Find where the given text appears and provide that cell's center as (x, y) coordinate. 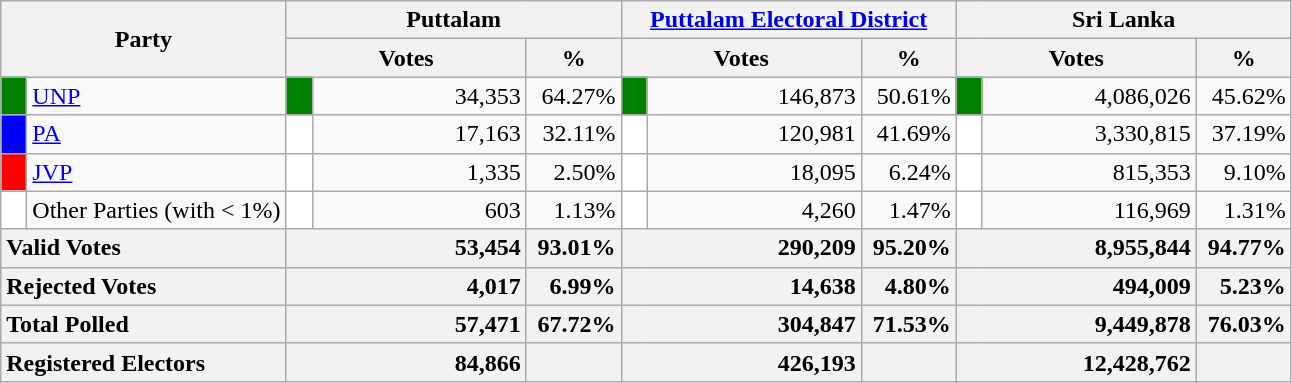
116,969 (1089, 210)
1,335 (419, 172)
6.24% (908, 172)
Registered Electors (144, 362)
57,471 (406, 324)
4,260 (754, 210)
18,095 (754, 172)
494,009 (1076, 286)
Rejected Votes (144, 286)
4,017 (406, 286)
JVP (156, 172)
94.77% (1244, 248)
67.72% (574, 324)
37.19% (1244, 134)
50.61% (908, 96)
2.50% (574, 172)
45.62% (1244, 96)
6.99% (574, 286)
1.31% (1244, 210)
Puttalam Electoral District (788, 20)
3,330,815 (1089, 134)
UNP (156, 96)
71.53% (908, 324)
4,086,026 (1089, 96)
64.27% (574, 96)
290,209 (741, 248)
Other Parties (with < 1%) (156, 210)
Party (144, 39)
1.13% (574, 210)
84,866 (406, 362)
426,193 (741, 362)
93.01% (574, 248)
9.10% (1244, 172)
146,873 (754, 96)
41.69% (908, 134)
Valid Votes (144, 248)
9,449,878 (1076, 324)
76.03% (1244, 324)
603 (419, 210)
304,847 (741, 324)
53,454 (406, 248)
8,955,844 (1076, 248)
4.80% (908, 286)
Puttalam (454, 20)
120,981 (754, 134)
815,353 (1089, 172)
17,163 (419, 134)
Total Polled (144, 324)
Sri Lanka (1124, 20)
34,353 (419, 96)
PA (156, 134)
95.20% (908, 248)
32.11% (574, 134)
1.47% (908, 210)
5.23% (1244, 286)
12,428,762 (1076, 362)
14,638 (741, 286)
